Detect which cell encompasses the target text, then output its (x, y) center coordinate. 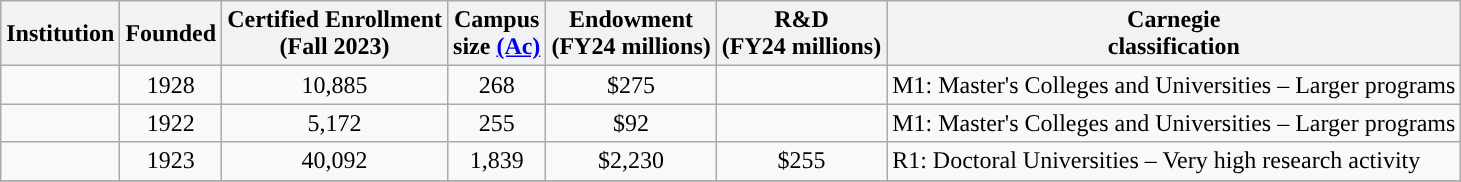
Institution (60, 34)
R1: Doctoral Universities – Very high research activity (1174, 161)
$92 (631, 123)
Carnegieclassification (1174, 34)
1923 (171, 161)
R&D(FY24 millions) (801, 34)
$2,230 (631, 161)
10,885 (335, 85)
5,172 (335, 123)
$255 (801, 161)
1928 (171, 85)
Founded (171, 34)
40,092 (335, 161)
1,839 (497, 161)
255 (497, 123)
268 (497, 85)
Certified Enrollment(Fall 2023) (335, 34)
Endowment(FY24 millions) (631, 34)
$275 (631, 85)
Campussize (Ac) (497, 34)
1922 (171, 123)
